Find where the given text appears and provide that cell's center as [X, Y] coordinate. 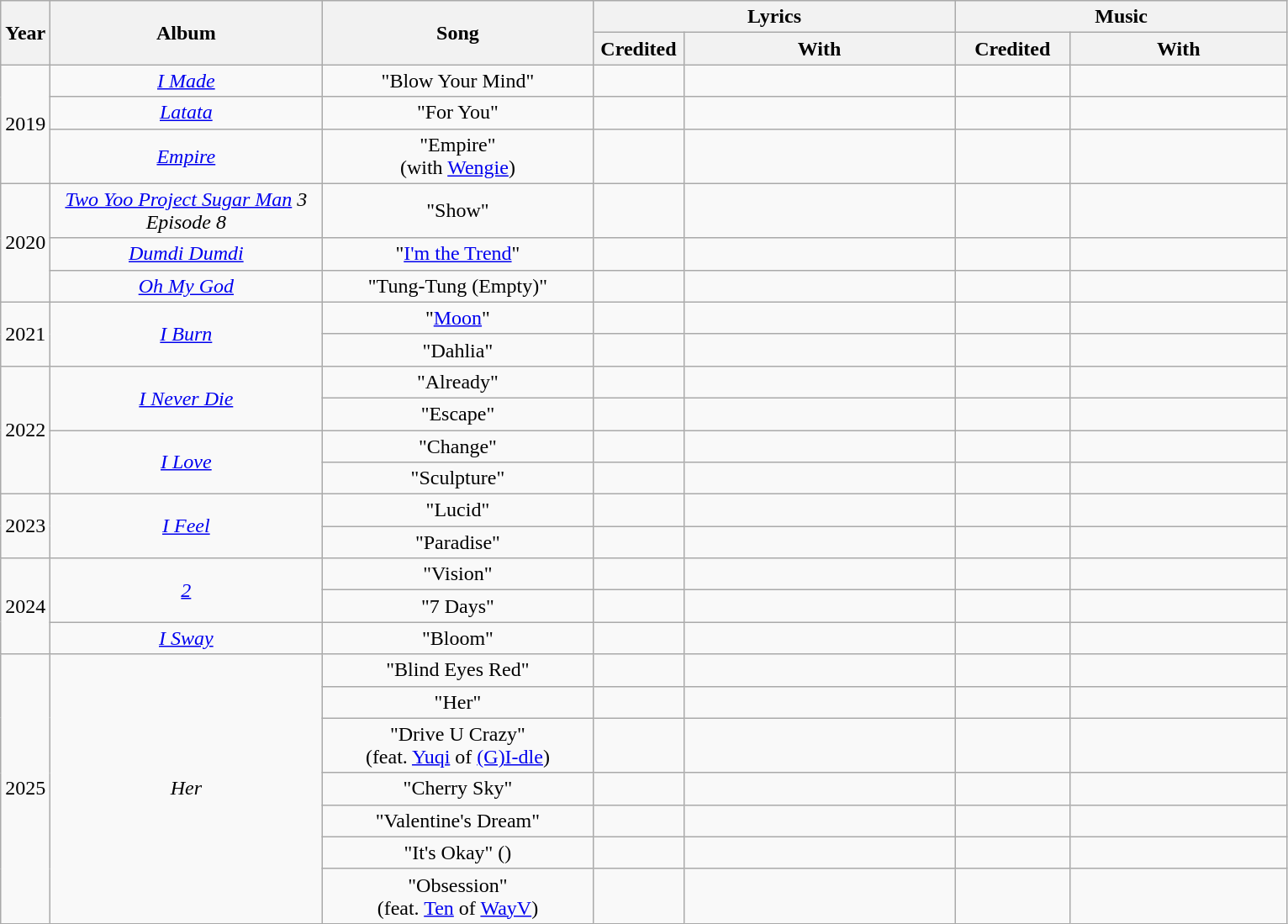
"Her" [457, 702]
Lyrics [774, 17]
"7 Days" [457, 606]
"Already" [457, 382]
"It's Okay" () [457, 853]
"Vision" [457, 574]
"Drive U Crazy"(feat. Yuqi of (G)I-dle) [457, 745]
2025 [25, 789]
"I'm the Trend" [457, 254]
"Bloom" [457, 638]
"Lucid" [457, 510]
Dumdi Dumdi [187, 254]
I Never Die [187, 398]
"Dahlia" [457, 350]
Song [457, 33]
I Burn [187, 334]
I Made [187, 81]
2023 [25, 526]
"Tung-Tung (Empty)" [457, 286]
"For You" [457, 113]
Her [187, 789]
"Blow Your Mind" [457, 81]
"Paradise" [457, 542]
Empire [187, 156]
"Valentine's Dream" [457, 821]
Oh My God [187, 286]
Music [1122, 17]
Two Yoo Project Sugar Man 3 Episode 8 [187, 210]
2024 [25, 606]
2021 [25, 334]
2 [187, 590]
Latata [187, 113]
Album [187, 33]
"Show" [457, 210]
I Sway [187, 638]
"Cherry Sky" [457, 789]
"Sculpture" [457, 478]
"Obsession"(feat. Ten of WayV) [457, 896]
"Blind Eyes Red" [457, 670]
"Empire"(with Wengie) [457, 156]
2022 [25, 430]
"Moon" [457, 318]
2020 [25, 242]
I Love [187, 462]
2019 [25, 124]
"Escape" [457, 414]
I Feel [187, 526]
Year [25, 33]
"Change" [457, 446]
